Capture the cell that displays the provided text and extract its [X, Y] central coordinate. 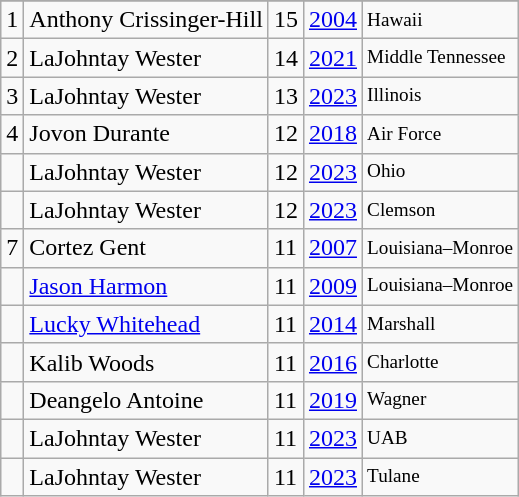
2009 [332, 286]
13 [286, 96]
Kalib Woods [146, 362]
2016 [332, 362]
2019 [332, 400]
Illinois [440, 96]
2018 [332, 134]
Air Force [440, 134]
15 [286, 20]
2021 [332, 58]
4 [12, 134]
Marshall [440, 324]
Anthony Crissinger-Hill [146, 20]
Middle Tennessee [440, 58]
Ohio [440, 172]
UAB [440, 438]
14 [286, 58]
Charlotte [440, 362]
Clemson [440, 210]
2004 [332, 20]
2014 [332, 324]
Wagner [440, 400]
Jovon Durante [146, 134]
Deangelo Antoine [146, 400]
2007 [332, 248]
Cortez Gent [146, 248]
7 [12, 248]
Hawaii [440, 20]
Lucky Whitehead [146, 324]
1 [12, 20]
2 [12, 58]
Tulane [440, 477]
3 [12, 96]
Jason Harmon [146, 286]
